Identify which cell holds the provided text, then report its (X, Y) central coordinate. 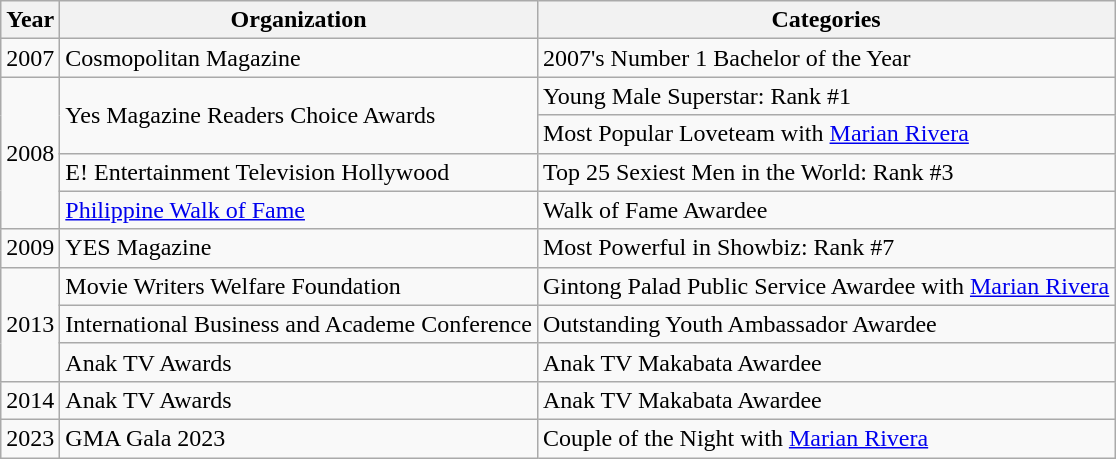
Philippine Walk of Fame (299, 210)
Cosmopolitan Magazine (299, 58)
Couple of the Night with Marian Rivera (826, 438)
YES Magazine (299, 248)
2007 (30, 58)
2009 (30, 248)
2023 (30, 438)
GMA Gala 2023 (299, 438)
Most Powerful in Showbiz: Rank #7 (826, 248)
Year (30, 20)
Young Male Superstar: Rank #1 (826, 96)
Categories (826, 20)
Yes Magazine Readers Choice Awards (299, 115)
2013 (30, 324)
Top 25 Sexiest Men in the World: Rank #3 (826, 172)
Movie Writers Welfare Foundation (299, 286)
Outstanding Youth Ambassador Awardee (826, 324)
Walk of Fame Awardee (826, 210)
Organization (299, 20)
E! Entertainment Television Hollywood (299, 172)
International Business and Academe Conference (299, 324)
2014 (30, 400)
2008 (30, 153)
Most Popular Loveteam with Marian Rivera (826, 134)
Gintong Palad Public Service Awardee with Marian Rivera (826, 286)
2007's Number 1 Bachelor of the Year (826, 58)
